Search for the cell housing the specified text and yield its (X, Y) center coordinate. 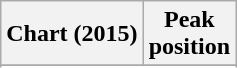
Chart (2015) (72, 34)
Peakposition (189, 34)
